Locate the cell with the specified text and output its (X, Y) center coordinate. 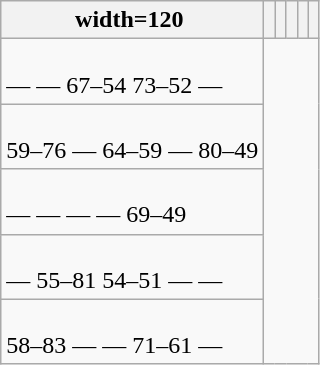
— 55–81 54–51 — — (132, 266)
59–76 — 64–59 — 80–49 (132, 136)
58–83 — — 71–61 — (132, 332)
— — — — 69–49 (132, 202)
width=120 (132, 20)
— — 67–54 73–52 — (132, 72)
